Return the [x, y] coordinate for the center point of the cell that contains the specified text.  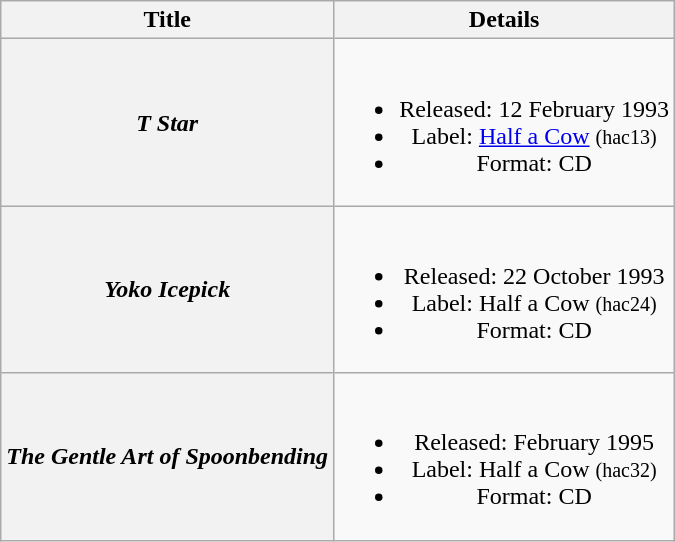
Details [504, 20]
Released: February 1995Label: Half a Cow (hac32)Format: CD [504, 456]
T Star [168, 122]
Yoko Icepick [168, 290]
Released: 12 February 1993Label: Half a Cow (hac13)Format: CD [504, 122]
Title [168, 20]
Released: 22 October 1993Label: Half a Cow (hac24)Format: CD [504, 290]
The Gentle Art of Spoonbending [168, 456]
